Pinpoint the cell where the given text exists, returning its [x, y] midpoint coordinate. 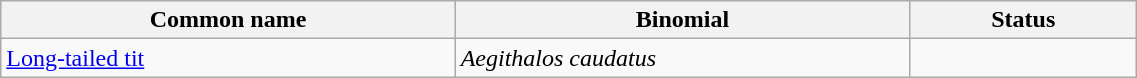
Binomial [682, 20]
Common name [228, 20]
Aegithalos caudatus [682, 58]
Long-tailed tit [228, 58]
Status [1024, 20]
